Search for the cell housing the specified text and yield its (X, Y) center coordinate. 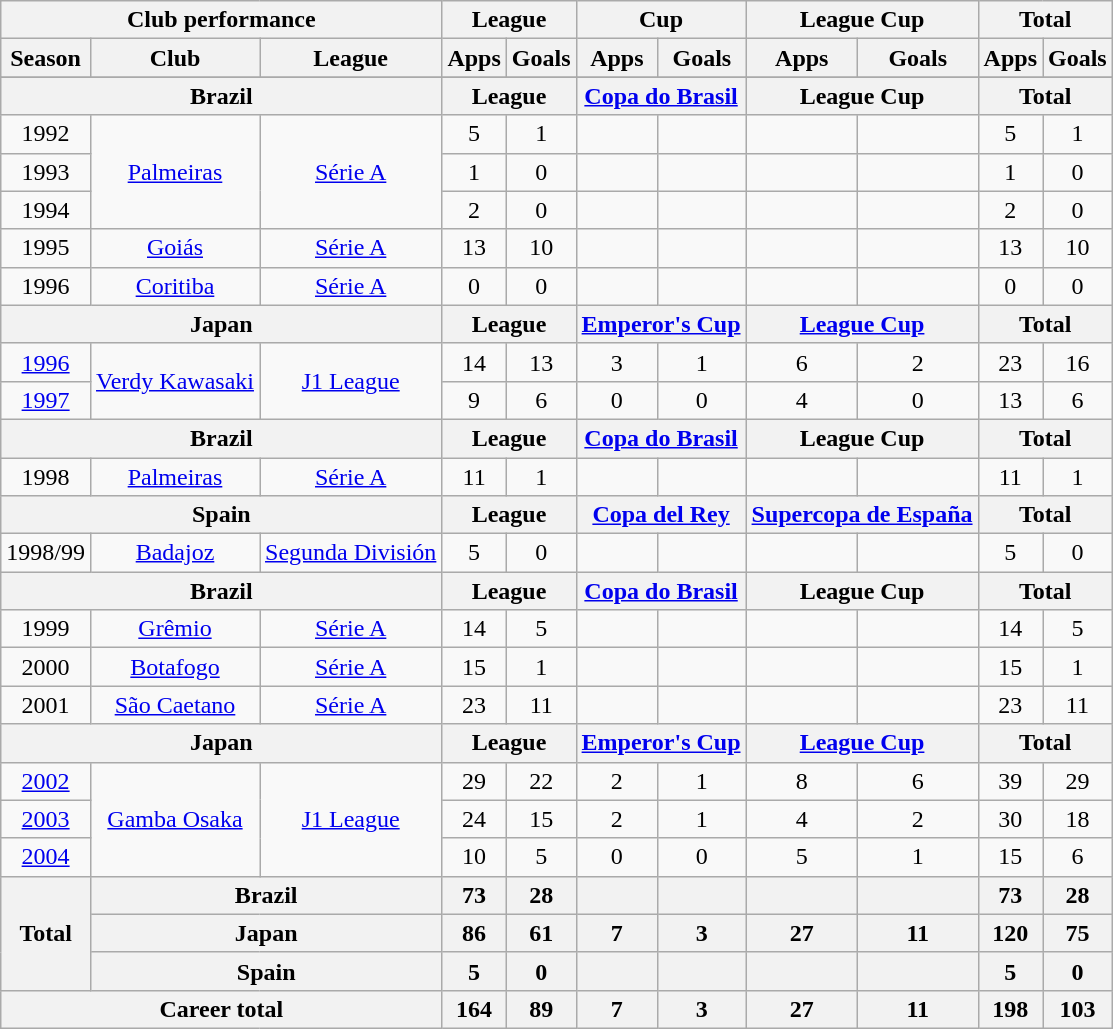
Badajoz (174, 553)
1998 (46, 477)
Copa del Rey (661, 515)
2003 (46, 819)
120 (1010, 933)
2000 (46, 667)
164 (474, 1009)
Season (46, 58)
1997 (46, 400)
8 (802, 781)
1992 (46, 134)
24 (474, 819)
Career total (222, 1009)
16 (1077, 362)
103 (1077, 1009)
1994 (46, 210)
39 (1010, 781)
86 (474, 933)
Gamba Osaka (174, 819)
Segunda División (351, 553)
Club (174, 58)
30 (1010, 819)
1993 (46, 172)
1995 (46, 248)
Club performance (222, 20)
Goiás (174, 248)
2002 (46, 781)
1998/99 (46, 553)
Cup (661, 20)
Coritiba (174, 286)
1999 (46, 629)
61 (541, 933)
75 (1077, 933)
Botafogo (174, 667)
22 (541, 781)
Grêmio (174, 629)
São Caetano (174, 705)
2001 (46, 705)
89 (541, 1009)
18 (1077, 819)
Verdy Kawasaki (174, 381)
Supercopa de España (862, 515)
198 (1010, 1009)
2004 (46, 857)
9 (474, 400)
